Extract the [x, y] coordinate from the center of the cell holding the provided text.  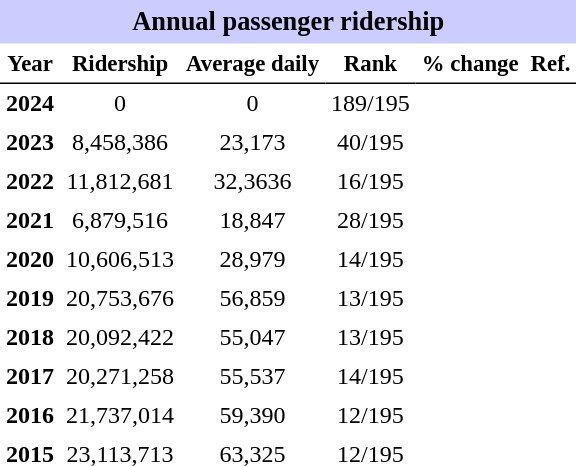
55,047 [252, 338]
2024 [30, 104]
6,879,516 [120, 220]
28,979 [252, 260]
2022 [30, 182]
28/195 [370, 220]
10,606,513 [120, 260]
21,737,014 [120, 416]
18,847 [252, 220]
Annual passenger ridership [288, 22]
2023 [30, 142]
16/195 [370, 182]
40/195 [370, 142]
11,812,681 [120, 182]
20,271,258 [120, 376]
2019 [30, 298]
Average daily [252, 64]
2016 [30, 416]
% change [470, 64]
8,458,386 [120, 142]
2018 [30, 338]
55,537 [252, 376]
23,173 [252, 142]
56,859 [252, 298]
189/195 [370, 104]
Ridership [120, 64]
Rank [370, 64]
20,753,676 [120, 298]
32,3636 [252, 182]
59,390 [252, 416]
Year [30, 64]
20,092,422 [120, 338]
2017 [30, 376]
12/195 [370, 416]
2021 [30, 220]
2020 [30, 260]
